Output the (x, y) coordinate of the center of the cell containing the given text.  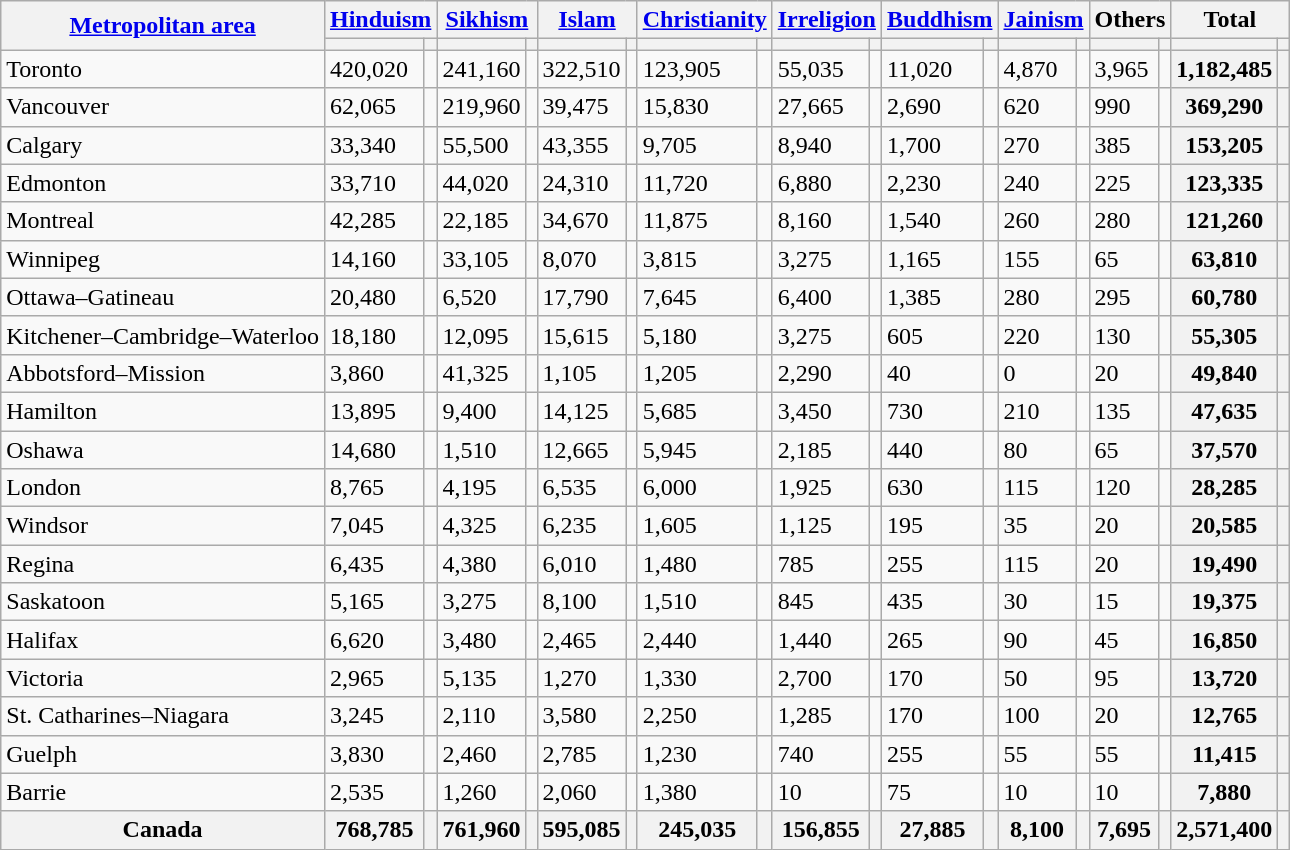
3,245 (374, 716)
155 (1037, 259)
Buddhism (940, 20)
11,720 (697, 183)
1,440 (820, 640)
121,260 (1224, 221)
Islam (587, 20)
595,085 (582, 830)
1,480 (697, 564)
6,010 (582, 564)
London (163, 488)
2,465 (582, 640)
5,180 (697, 335)
15,615 (582, 335)
11,875 (697, 221)
Abbotsford–Mission (163, 373)
135 (1124, 411)
322,510 (582, 69)
5,945 (697, 449)
3,860 (374, 373)
1,105 (582, 373)
6,000 (697, 488)
9,400 (482, 411)
0 (1037, 373)
35 (1037, 526)
8,765 (374, 488)
4,870 (1037, 69)
Total (1230, 20)
Guelph (163, 754)
120 (1124, 488)
1,700 (933, 145)
16,850 (1224, 640)
Toronto (163, 69)
Halifax (163, 640)
14,160 (374, 259)
2,965 (374, 678)
Others (1130, 20)
17,790 (582, 297)
12,095 (482, 335)
Victoria (163, 678)
195 (933, 526)
1,925 (820, 488)
240 (1037, 183)
2,185 (820, 449)
27,665 (820, 107)
5,135 (482, 678)
3,480 (482, 640)
Calgary (163, 145)
1,230 (697, 754)
2,060 (582, 792)
Jainism (1044, 20)
785 (820, 564)
1,165 (933, 259)
2,535 (374, 792)
43,355 (582, 145)
2,230 (933, 183)
37,570 (1224, 449)
761,960 (482, 830)
2,460 (482, 754)
11,020 (933, 69)
75 (933, 792)
Windsor (163, 526)
605 (933, 335)
385 (1124, 145)
Christianity (704, 20)
295 (1124, 297)
1,125 (820, 526)
845 (820, 602)
6,535 (582, 488)
44,020 (482, 183)
Hamilton (163, 411)
14,125 (582, 411)
2,571,400 (1224, 830)
123,335 (1224, 183)
33,105 (482, 259)
41,325 (482, 373)
100 (1037, 716)
1,260 (482, 792)
62,065 (374, 107)
14,680 (374, 449)
20,480 (374, 297)
219,960 (482, 107)
210 (1037, 411)
60,780 (1224, 297)
Hinduism (380, 20)
3,450 (820, 411)
Winnipeg (163, 259)
620 (1037, 107)
49,840 (1224, 373)
8,940 (820, 145)
Saskatoon (163, 602)
55,500 (482, 145)
245,035 (697, 830)
Canada (163, 830)
Sikhism (487, 20)
33,710 (374, 183)
Oshawa (163, 449)
1,205 (697, 373)
Metropolitan area (163, 26)
15 (1124, 602)
22,185 (482, 221)
1,605 (697, 526)
27,885 (933, 830)
153,205 (1224, 145)
220 (1037, 335)
440 (933, 449)
6,520 (482, 297)
Irreligion (826, 20)
24,310 (582, 183)
Regina (163, 564)
63,810 (1224, 259)
260 (1037, 221)
18,180 (374, 335)
4,380 (482, 564)
1,182,485 (1224, 69)
St. Catharines–Niagara (163, 716)
13,720 (1224, 678)
6,435 (374, 564)
225 (1124, 183)
Kitchener–Cambridge–Waterloo (163, 335)
990 (1124, 107)
241,160 (482, 69)
768,785 (374, 830)
156,855 (820, 830)
2,785 (582, 754)
7,880 (1224, 792)
1,270 (582, 678)
40 (933, 373)
42,285 (374, 221)
39,475 (582, 107)
270 (1037, 145)
13,895 (374, 411)
45 (1124, 640)
80 (1037, 449)
2,250 (697, 716)
47,635 (1224, 411)
19,490 (1224, 564)
4,195 (482, 488)
90 (1037, 640)
8,070 (582, 259)
8,160 (820, 221)
435 (933, 602)
6,400 (820, 297)
11,415 (1224, 754)
Montreal (163, 221)
5,685 (697, 411)
6,235 (582, 526)
630 (933, 488)
2,110 (482, 716)
420,020 (374, 69)
33,340 (374, 145)
12,765 (1224, 716)
3,580 (582, 716)
Ottawa–Gatineau (163, 297)
6,880 (820, 183)
2,690 (933, 107)
2,440 (697, 640)
123,905 (697, 69)
369,290 (1224, 107)
5,165 (374, 602)
740 (820, 754)
2,700 (820, 678)
7,045 (374, 526)
1,330 (697, 678)
34,670 (582, 221)
1,380 (697, 792)
55,035 (820, 69)
3,815 (697, 259)
265 (933, 640)
Vancouver (163, 107)
4,325 (482, 526)
3,965 (1124, 69)
20,585 (1224, 526)
7,695 (1124, 830)
730 (933, 411)
28,285 (1224, 488)
6,620 (374, 640)
1,385 (933, 297)
2,290 (820, 373)
55,305 (1224, 335)
12,665 (582, 449)
19,375 (1224, 602)
30 (1037, 602)
130 (1124, 335)
95 (1124, 678)
15,830 (697, 107)
1,285 (820, 716)
3,830 (374, 754)
Edmonton (163, 183)
50 (1037, 678)
7,645 (697, 297)
9,705 (697, 145)
Barrie (163, 792)
1,540 (933, 221)
